Determine the (x, y) coordinate at the center of the cell enclosing the given text.  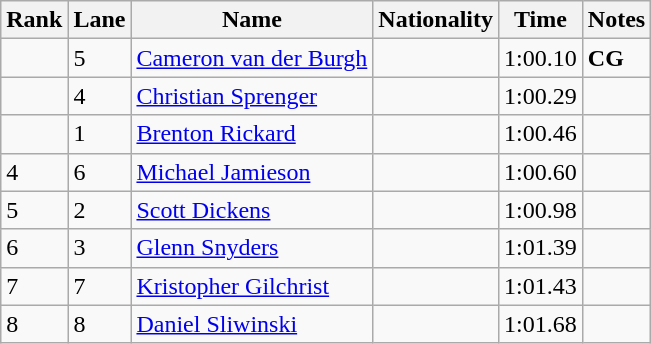
Nationality (436, 20)
1:00.98 (541, 210)
Michael Jamieson (252, 172)
2 (100, 210)
1:00.60 (541, 172)
1:00.29 (541, 96)
1:00.10 (541, 58)
1:01.39 (541, 248)
Notes (616, 20)
Daniel Sliwinski (252, 324)
CG (616, 58)
Time (541, 20)
Cameron van der Burgh (252, 58)
1:00.46 (541, 134)
1:01.43 (541, 286)
Name (252, 20)
1 (100, 134)
3 (100, 248)
Brenton Rickard (252, 134)
Glenn Snyders (252, 248)
Christian Sprenger (252, 96)
Lane (100, 20)
Kristopher Gilchrist (252, 286)
Scott Dickens (252, 210)
1:01.68 (541, 324)
Rank (34, 20)
